Locate the cell with the specified text and output its [X, Y] center coordinate. 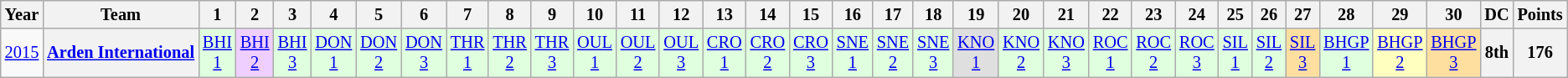
4 [333, 14]
SIL3 [1302, 53]
9 [552, 14]
SIL2 [1269, 53]
27 [1302, 14]
8 [509, 14]
CRO1 [725, 53]
16 [853, 14]
DC [1496, 14]
DON3 [424, 53]
Year [22, 14]
29 [1400, 14]
14 [768, 14]
5 [379, 14]
BHI2 [255, 53]
11 [638, 14]
KNO2 [1021, 53]
KNO3 [1066, 53]
Arden International [121, 53]
OUL3 [681, 53]
176 [1540, 53]
12 [681, 14]
BHGP2 [1400, 53]
8th [1496, 53]
10 [595, 14]
25 [1235, 14]
13 [725, 14]
ROC3 [1197, 53]
OUL2 [638, 53]
28 [1346, 14]
ROC1 [1111, 53]
21 [1066, 14]
SNE2 [893, 53]
18 [933, 14]
SIL1 [1235, 53]
ROC2 [1153, 53]
BHI1 [218, 53]
19 [976, 14]
BHGP3 [1453, 53]
DON1 [333, 53]
15 [811, 14]
THR1 [467, 53]
CRO3 [811, 53]
2015 [22, 53]
7 [467, 14]
20 [1021, 14]
THR3 [552, 53]
BHGP1 [1346, 53]
6 [424, 14]
KNO1 [976, 53]
CRO2 [768, 53]
THR2 [509, 53]
30 [1453, 14]
DON2 [379, 53]
1 [218, 14]
SNE3 [933, 53]
24 [1197, 14]
OUL1 [595, 53]
22 [1111, 14]
26 [1269, 14]
Team [121, 14]
17 [893, 14]
23 [1153, 14]
3 [293, 14]
BHI3 [293, 53]
2 [255, 14]
SNE1 [853, 53]
Points [1540, 14]
